Capture the cell that displays the provided text and extract its (X, Y) central coordinate. 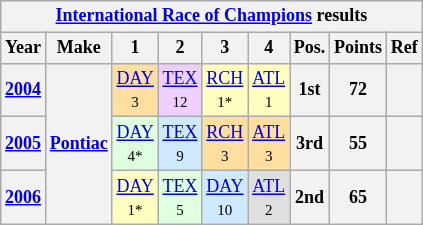
2004 (24, 90)
Points (358, 48)
Year (24, 48)
DAY4* (135, 144)
TEX9 (180, 144)
RCH3 (225, 144)
1 (135, 48)
DAY1* (135, 197)
Pontiac (78, 144)
International Race of Champions results (212, 16)
ATL1 (269, 90)
3rd (310, 144)
ATL2 (269, 197)
TEX5 (180, 197)
65 (358, 197)
Make (78, 48)
RCH1* (225, 90)
4 (269, 48)
55 (358, 144)
ATL3 (269, 144)
Pos. (310, 48)
DAY10 (225, 197)
3 (225, 48)
TEX12 (180, 90)
2005 (24, 144)
2nd (310, 197)
2006 (24, 197)
72 (358, 90)
2 (180, 48)
DAY3 (135, 90)
1st (310, 90)
Ref (404, 48)
